Pinpoint the cell where the given text exists, returning its [X, Y] midpoint coordinate. 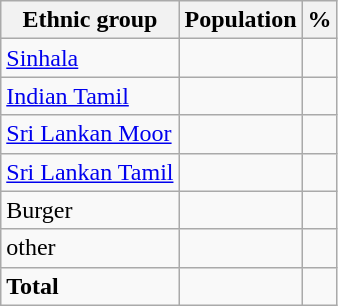
Burger [90, 210]
Population [240, 20]
Sri Lankan Moor [90, 134]
Sinhala [90, 58]
% [320, 20]
Ethnic group [90, 20]
Total [90, 286]
Indian Tamil [90, 96]
other [90, 248]
Sri Lankan Tamil [90, 172]
